For the text-containing cell, return its midpoint in (x, y) coordinate format. 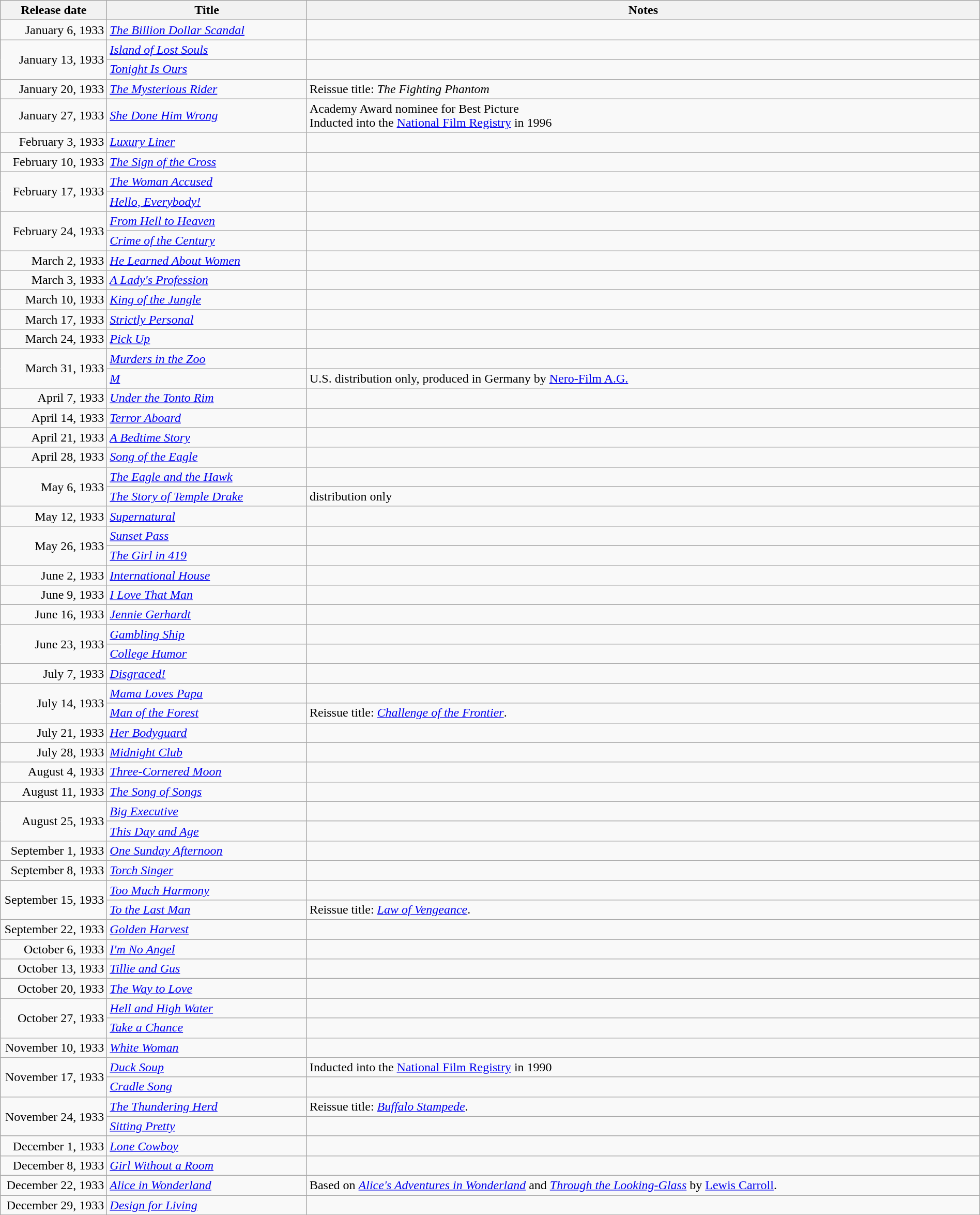
Lone Cowboy (207, 1146)
March 2, 1933 (54, 260)
Girl Without a Room (207, 1165)
November 17, 1933 (54, 1077)
Big Executive (207, 811)
The Song of Songs (207, 792)
The Billion Dollar Scandal (207, 30)
June 16, 1933 (54, 615)
The Woman Accused (207, 181)
She Done Him Wrong (207, 116)
Hello, Everybody! (207, 201)
September 1, 1933 (54, 850)
January 6, 1933 (54, 30)
April 7, 1933 (54, 398)
December 29, 1933 (54, 1205)
I'm No Angel (207, 949)
Title (207, 10)
Crime of the Century (207, 240)
January 27, 1933 (54, 116)
Inducted into the National Film Registry in 1990 (643, 1067)
October 6, 1933 (54, 949)
April 28, 1933 (54, 457)
February 10, 1933 (54, 162)
December 1, 1933 (54, 1146)
October 13, 1933 (54, 969)
Tillie and Gus (207, 969)
The Way to Love (207, 989)
One Sunday Afternoon (207, 850)
November 24, 1933 (54, 1116)
September 15, 1933 (54, 900)
September 22, 1933 (54, 930)
Golden Harvest (207, 930)
Jennie Gerhardt (207, 615)
Based on Alice's Adventures in Wonderland and Through the Looking-Glass by Lewis Carroll. (643, 1185)
This Day and Age (207, 831)
Song of the Eagle (207, 457)
Torch Singer (207, 870)
June 9, 1933 (54, 595)
A Lady's Profession (207, 280)
January 20, 1933 (54, 89)
The Story of Temple Drake (207, 496)
International House (207, 575)
Pick Up (207, 339)
King of the Jungle (207, 300)
U.S. distribution only, produced in Germany by Nero-Film A.G. (643, 378)
Three-Cornered Moon (207, 772)
August 11, 1933 (54, 792)
Disgraced! (207, 674)
Duck Soup (207, 1067)
October 27, 1933 (54, 1018)
distribution only (643, 496)
He Learned About Women (207, 260)
M (207, 378)
Midnight Club (207, 752)
Release date (54, 10)
Supernatural (207, 516)
November 10, 1933 (54, 1047)
August 4, 1933 (54, 772)
July 28, 1933 (54, 752)
From Hell to Heaven (207, 221)
April 14, 1933 (54, 418)
February 3, 1933 (54, 142)
Sunset Pass (207, 536)
August 25, 1933 (54, 821)
May 12, 1933 (54, 516)
April 21, 1933 (54, 437)
White Woman (207, 1047)
Academy Award nominee for Best PictureInducted into the National Film Registry in 1996 (643, 116)
May 6, 1933 (54, 487)
Too Much Harmony (207, 890)
March 24, 1933 (54, 339)
A Bedtime Story (207, 437)
July 7, 1933 (54, 674)
December 22, 1933 (54, 1185)
Tonight Is Ours (207, 69)
Sitting Pretty (207, 1126)
Murders in the Zoo (207, 359)
The Sign of the Cross (207, 162)
June 2, 1933 (54, 575)
Her Bodyguard (207, 733)
March 3, 1933 (54, 280)
March 31, 1933 (54, 369)
I Love That Man (207, 595)
Terror Aboard (207, 418)
Cradle Song (207, 1087)
Gambling Ship (207, 634)
Man of the Forest (207, 713)
Reissue title: Buffalo Stampede. (643, 1106)
February 17, 1933 (54, 191)
Reissue title: Law of Vengeance. (643, 910)
July 21, 1933 (54, 733)
Hell and High Water (207, 1008)
Luxury Liner (207, 142)
July 14, 1933 (54, 703)
Reissue title: Challenge of the Frontier. (643, 713)
Reissue title: The Fighting Phantom (643, 89)
September 8, 1933 (54, 870)
The Thundering Herd (207, 1106)
Alice in Wonderland (207, 1185)
March 17, 1933 (54, 320)
The Mysterious Rider (207, 89)
The Eagle and the Hawk (207, 477)
Design for Living (207, 1205)
Mama Loves Papa (207, 693)
Island of Lost Souls (207, 50)
October 20, 1933 (54, 989)
Notes (643, 10)
To the Last Man (207, 910)
March 10, 1933 (54, 300)
College Humor (207, 654)
June 23, 1933 (54, 644)
February 24, 1933 (54, 231)
January 13, 1933 (54, 59)
Take a Chance (207, 1028)
The Girl in 419 (207, 555)
December 8, 1933 (54, 1165)
Strictly Personal (207, 320)
May 26, 1933 (54, 545)
Under the Tonto Rim (207, 398)
